Detect which cell encompasses the target text, then output its (X, Y) center coordinate. 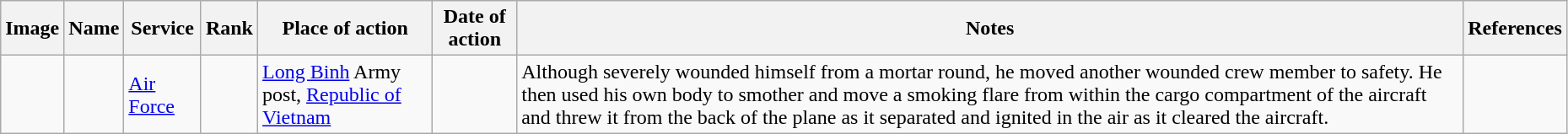
Place of action (346, 29)
Long Binh Army post, Republic of Vietnam (346, 94)
Service (163, 29)
Notes (990, 29)
Image (32, 29)
Name (94, 29)
Rank (229, 29)
References (1515, 29)
Date of action (475, 29)
Air Force (163, 94)
